Return (X, Y) of the center of cell containing provided text 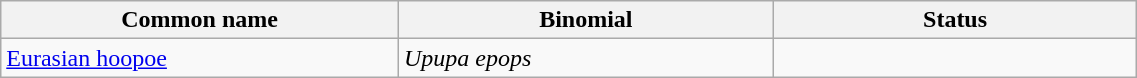
Upupa epops (586, 58)
Status (955, 20)
Binomial (586, 20)
Common name (200, 20)
Eurasian hoopoe (200, 58)
